Return [x, y] of the center of cell containing provided text 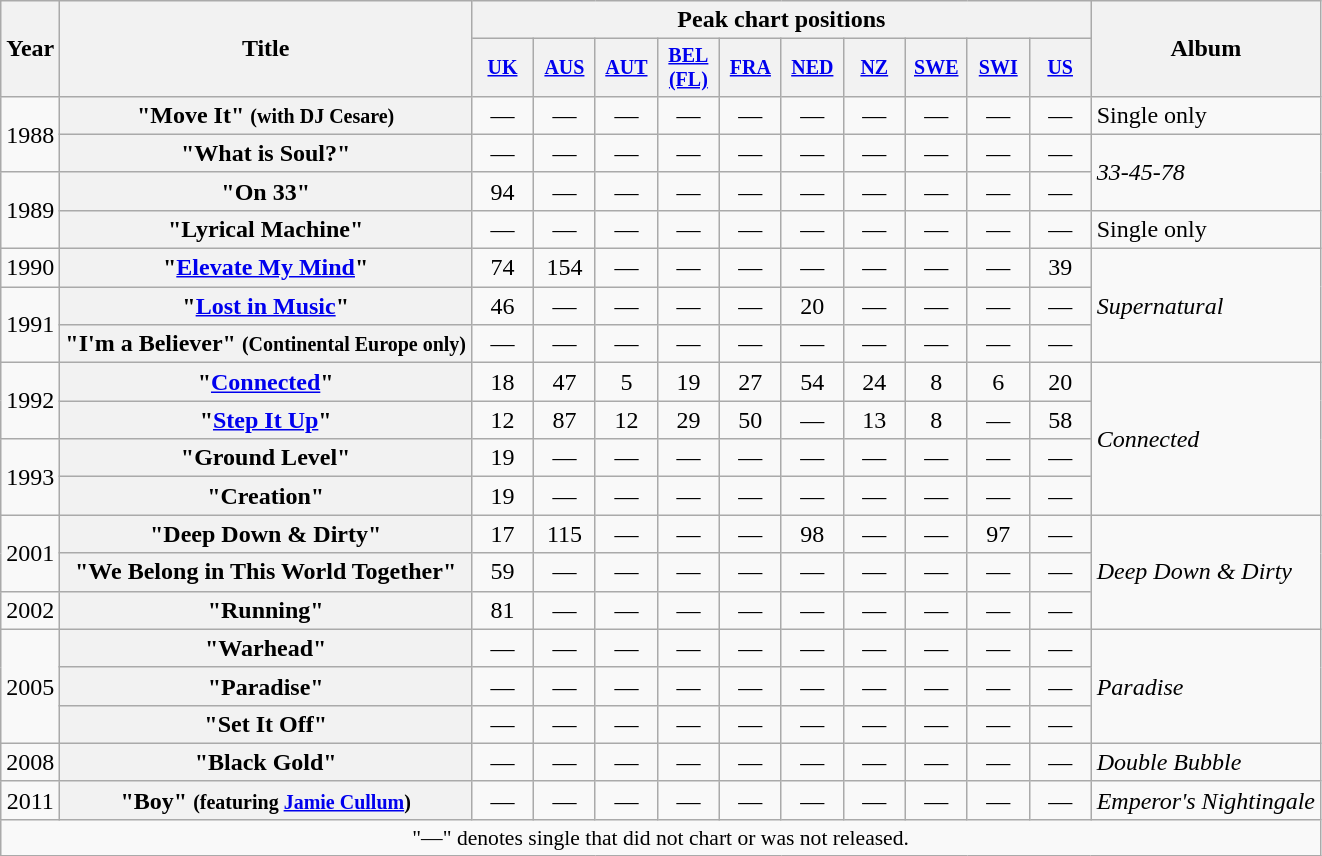
1990 [30, 268]
1988 [30, 134]
"I'm a Believer" (Continental Europe only) [266, 344]
NED [812, 68]
NZ [874, 68]
SWE [936, 68]
"Boy" (featuring Jamie Cullum) [266, 800]
98 [812, 534]
US [1060, 68]
97 [998, 534]
FRA [750, 68]
Paradise [1206, 686]
"Ground Level" [266, 458]
"What is Soul?" [266, 153]
87 [564, 420]
39 [1060, 268]
"Step It Up" [266, 420]
81 [502, 610]
"Deep Down & Dirty" [266, 534]
"—" denotes single that did not chart or was not released. [661, 837]
27 [750, 382]
18 [502, 382]
46 [502, 306]
2001 [30, 553]
1991 [30, 325]
2005 [30, 686]
"Move It" (with DJ Cesare) [266, 115]
"Paradise" [266, 686]
AUT [626, 68]
2002 [30, 610]
"Lyrical Machine" [266, 229]
2011 [30, 800]
"We Belong in This World Together" [266, 572]
Year [30, 49]
5 [626, 382]
"On 33" [266, 191]
13 [874, 420]
"Creation" [266, 496]
"Black Gold" [266, 762]
Double Bubble [1206, 762]
Title [266, 49]
17 [502, 534]
"Lost in Music" [266, 306]
UK [502, 68]
Emperor's Nightingale [1206, 800]
AUS [564, 68]
50 [750, 420]
"Connected" [266, 382]
29 [688, 420]
115 [564, 534]
SWI [998, 68]
2008 [30, 762]
"Set It Off" [266, 724]
Supernatural [1206, 306]
6 [998, 382]
24 [874, 382]
1989 [30, 210]
74 [502, 268]
154 [564, 268]
BEL(FL) [688, 68]
Connected [1206, 439]
59 [502, 572]
33-45-78 [1206, 172]
1993 [30, 477]
94 [502, 191]
Peak chart positions [781, 20]
58 [1060, 420]
Deep Down & Dirty [1206, 572]
47 [564, 382]
"Elevate My Mind" [266, 268]
Album [1206, 49]
54 [812, 382]
1992 [30, 401]
"Warhead" [266, 648]
"Running" [266, 610]
